Capture the cell that displays the provided text and extract its (X, Y) central coordinate. 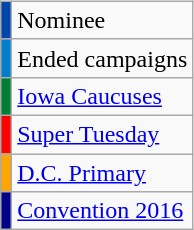
D.C. Primary (102, 173)
Nominee (102, 20)
Super Tuesday (102, 134)
Ended campaigns (102, 58)
Convention 2016 (102, 211)
Iowa Caucuses (102, 96)
